Scan for the cell matching the given text and deliver its [X, Y] coordinate at center. 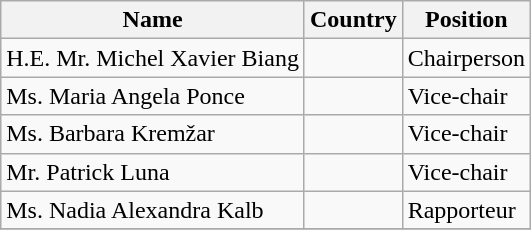
Name [153, 20]
Mr. Patrick Luna [153, 172]
Rapporteur [466, 210]
Ms. Barbara Kremžar [153, 134]
Ms. Maria Angela Ponce [153, 96]
H.E. Mr. Michel Xavier Biang [153, 58]
Country [353, 20]
Ms. Nadia Alexandra Kalb [153, 210]
Position [466, 20]
Chairperson [466, 58]
